Output the (X, Y) coordinate of the center of the cell containing the given text.  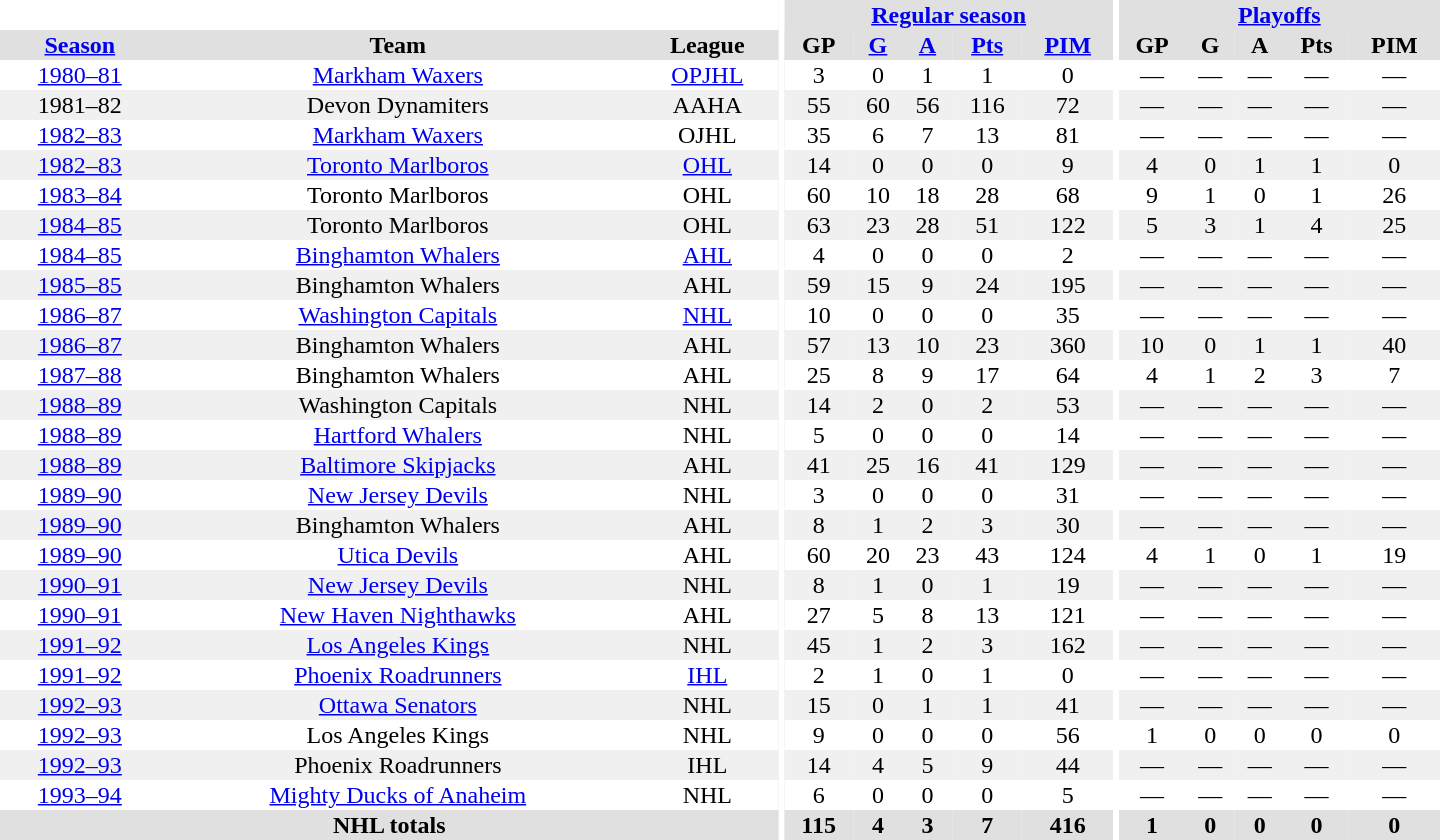
Devon Dynamiters (398, 105)
81 (1068, 135)
18 (928, 195)
Utica Devils (398, 555)
55 (818, 105)
League (708, 45)
AAHA (708, 105)
63 (818, 225)
162 (1068, 645)
44 (1068, 765)
51 (987, 225)
195 (1068, 285)
116 (987, 105)
1993–94 (80, 795)
Hartford Whalers (398, 435)
68 (1068, 195)
40 (1394, 345)
64 (1068, 375)
16 (928, 465)
Mighty Ducks of Anaheim (398, 795)
72 (1068, 105)
1983–84 (80, 195)
122 (1068, 225)
43 (987, 555)
Playoffs (1280, 15)
OPJHL (708, 75)
31 (1068, 495)
1987–88 (80, 375)
Baltimore Skipjacks (398, 465)
NHL totals (390, 825)
27 (818, 615)
115 (818, 825)
45 (818, 645)
Season (80, 45)
59 (818, 285)
53 (1068, 405)
17 (987, 375)
360 (1068, 345)
124 (1068, 555)
129 (1068, 465)
Regular season (948, 15)
1980–81 (80, 75)
Ottawa Senators (398, 705)
1985–85 (80, 285)
OJHL (708, 135)
20 (878, 555)
416 (1068, 825)
24 (987, 285)
121 (1068, 615)
Team (398, 45)
1981–82 (80, 105)
26 (1394, 195)
57 (818, 345)
New Haven Nighthawks (398, 615)
30 (1068, 525)
